Detect which cell encompasses the target text, then output its (X, Y) center coordinate. 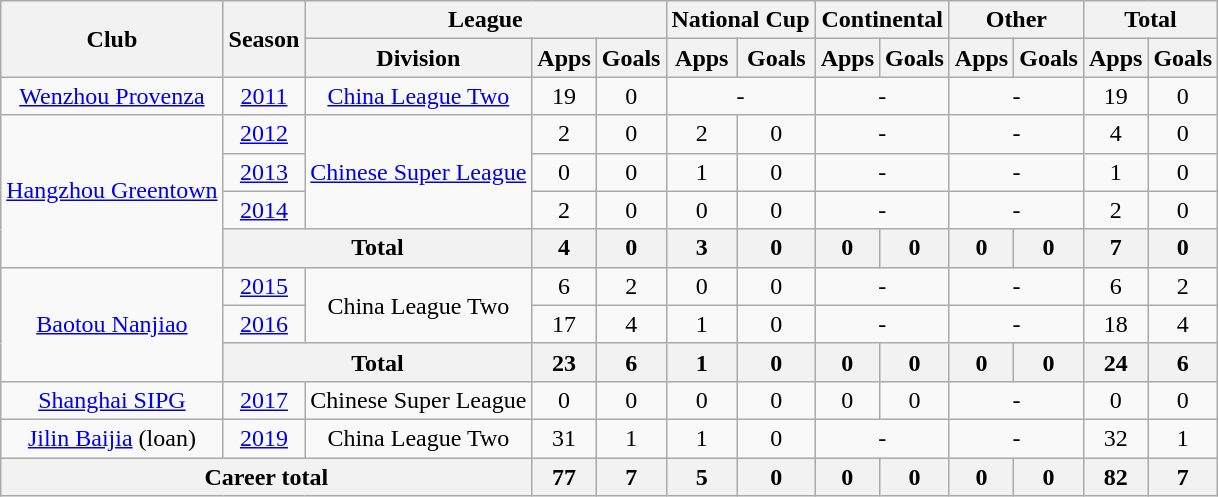
Club (112, 39)
Baotou Nanjiao (112, 324)
3 (702, 248)
2012 (264, 134)
Other (1016, 20)
2013 (264, 172)
Jilin Baijia (loan) (112, 438)
2019 (264, 438)
23 (564, 362)
Career total (266, 477)
Continental (882, 20)
2017 (264, 400)
National Cup (740, 20)
2016 (264, 324)
League (486, 20)
18 (1115, 324)
77 (564, 477)
5 (702, 477)
82 (1115, 477)
Wenzhou Provenza (112, 96)
31 (564, 438)
Hangzhou Greentown (112, 191)
Division (418, 58)
17 (564, 324)
2011 (264, 96)
Shanghai SIPG (112, 400)
2014 (264, 210)
24 (1115, 362)
32 (1115, 438)
Season (264, 39)
2015 (264, 286)
